Identify which cell holds the provided text, then report its (x, y) central coordinate. 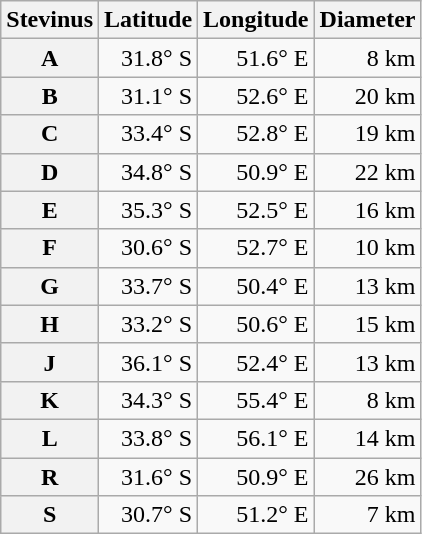
19 km (368, 134)
Stevinus (50, 20)
34.8° S (148, 172)
15 km (368, 324)
A (50, 58)
R (50, 477)
B (50, 96)
36.1° S (148, 362)
26 km (368, 477)
J (50, 362)
22 km (368, 172)
34.3° S (148, 400)
16 km (368, 210)
56.1° E (256, 438)
G (50, 286)
51.6° E (256, 58)
33.2° S (148, 324)
14 km (368, 438)
33.7° S (148, 286)
H (50, 324)
55.4° E (256, 400)
30.7° S (148, 515)
52.4° E (256, 362)
33.4° S (148, 134)
F (50, 248)
52.8° E (256, 134)
S (50, 515)
52.5° E (256, 210)
31.6° S (148, 477)
33.8° S (148, 438)
Diameter (368, 20)
52.7° E (256, 248)
10 km (368, 248)
52.6° E (256, 96)
E (50, 210)
50.4° E (256, 286)
31.8° S (148, 58)
31.1° S (148, 96)
Latitude (148, 20)
50.6° E (256, 324)
30.6° S (148, 248)
Longitude (256, 20)
C (50, 134)
D (50, 172)
K (50, 400)
7 km (368, 515)
35.3° S (148, 210)
20 km (368, 96)
51.2° E (256, 515)
L (50, 438)
